Output the (X, Y) coordinate of the center of the cell containing the given text.  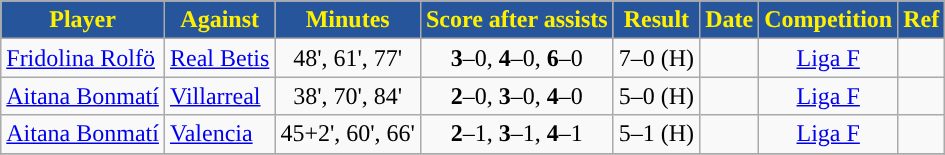
48', 61', 77' (348, 58)
Result (656, 20)
Minutes (348, 20)
Real Betis (219, 58)
Date (730, 20)
5–1 (H) (656, 134)
Fridolina Rolfö (83, 58)
7–0 (H) (656, 58)
2–1, 3–1, 4–1 (516, 134)
Competition (828, 20)
45+2', 60', 66' (348, 134)
Against (219, 20)
3–0, 4–0, 6–0 (516, 58)
Ref (922, 20)
38', 70', 84' (348, 96)
Score after assists (516, 20)
2–0, 3–0, 4–0 (516, 96)
Valencia (219, 134)
5–0 (H) (656, 96)
Player (83, 20)
Villarreal (219, 96)
